Pinpoint the cell where the given text exists, returning its [X, Y] midpoint coordinate. 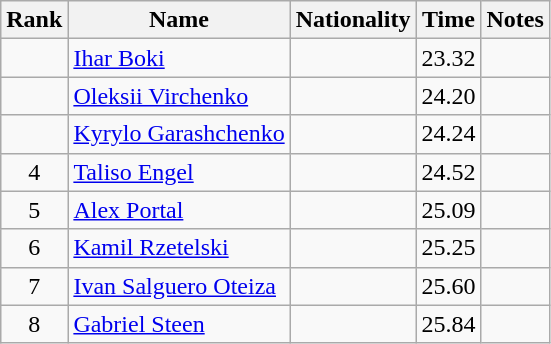
25.25 [448, 248]
4 [34, 172]
Rank [34, 20]
Ivan Salguero Oteiza [179, 286]
Nationality [353, 20]
Gabriel Steen [179, 324]
24.52 [448, 172]
24.24 [448, 134]
25.09 [448, 210]
Kyrylo Garashchenko [179, 134]
Oleksii Virchenko [179, 96]
25.84 [448, 324]
Taliso Engel [179, 172]
Time [448, 20]
23.32 [448, 58]
24.20 [448, 96]
Ihar Boki [179, 58]
Notes [515, 20]
5 [34, 210]
6 [34, 248]
7 [34, 286]
Alex Portal [179, 210]
Name [179, 20]
8 [34, 324]
25.60 [448, 286]
Kamil Rzetelski [179, 248]
